From the cell containing the given text, extract its center point as (x, y) coordinate. 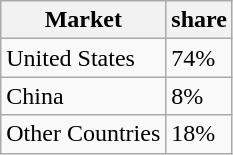
74% (200, 58)
United States (84, 58)
Other Countries (84, 134)
China (84, 96)
18% (200, 134)
share (200, 20)
Market (84, 20)
8% (200, 96)
